Capture the cell that displays the provided text and extract its (X, Y) central coordinate. 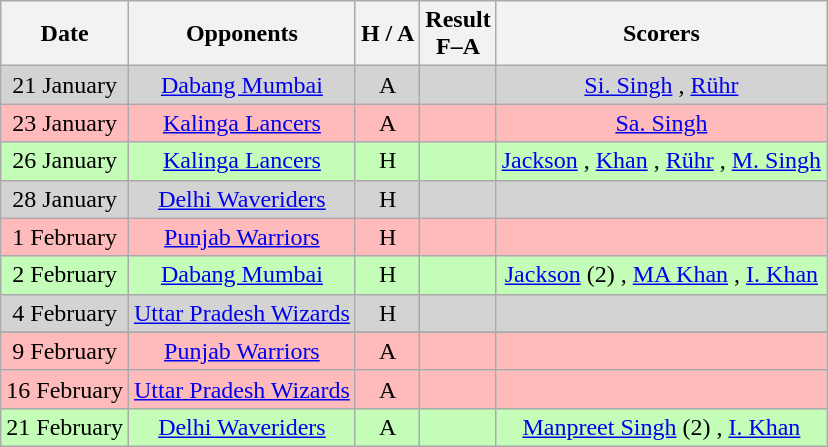
Manpreet Singh (2) , I. Khan (661, 427)
9 February (65, 351)
Jackson (2) , MA Khan , I. Khan (661, 275)
H / A (387, 34)
26 January (65, 161)
Si. Singh , Rühr (661, 85)
28 January (65, 199)
Opponents (242, 34)
23 January (65, 123)
1 February (65, 237)
4 February (65, 313)
Date (65, 34)
Jackson , Khan , Rühr , M. Singh (661, 161)
Sa. Singh (661, 123)
Scorers (661, 34)
21 January (65, 85)
21 February (65, 427)
2 February (65, 275)
ResultF–A (458, 34)
16 February (65, 389)
